Return the [x, y] coordinate for the center point of the cell that contains the specified text.  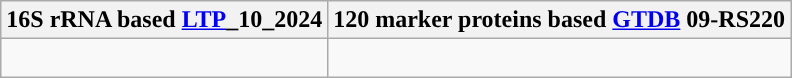
16S rRNA based LTP_10_2024 [164, 20]
120 marker proteins based GTDB 09-RS220 [560, 20]
